Find where the given text appears and provide that cell's center as (x, y) coordinate. 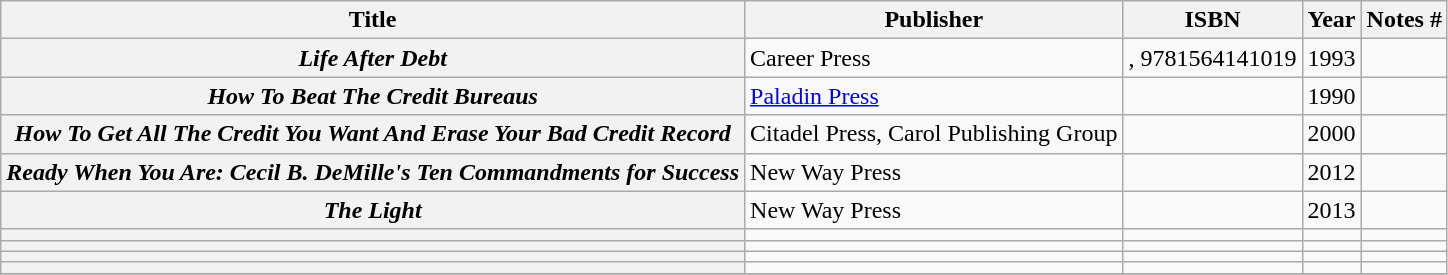
ISBN (1212, 20)
Year (1332, 20)
How To Get All The Credit You Want And Erase Your Bad Credit Record (373, 134)
2013 (1332, 210)
Paladin Press (934, 96)
1993 (1332, 58)
Citadel Press, Carol Publishing Group (934, 134)
, 9781564141019 (1212, 58)
1990 (1332, 96)
Ready When You Are: Cecil B. DeMille's Ten Commandments for Success (373, 172)
Career Press (934, 58)
2012 (1332, 172)
How To Beat The Credit Bureaus (373, 96)
The Light (373, 210)
Title (373, 20)
2000 (1332, 134)
Publisher (934, 20)
Notes # (1404, 20)
Life After Debt (373, 58)
